Locate the cell with the specified text and output its (x, y) center coordinate. 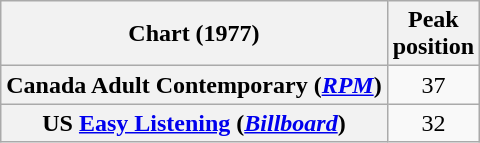
Chart (1977) (194, 34)
37 (433, 85)
Peakposition (433, 34)
Canada Adult Contemporary (RPM) (194, 85)
US Easy Listening (Billboard) (194, 123)
32 (433, 123)
